Detect which cell encompasses the target text, then output its [X, Y] center coordinate. 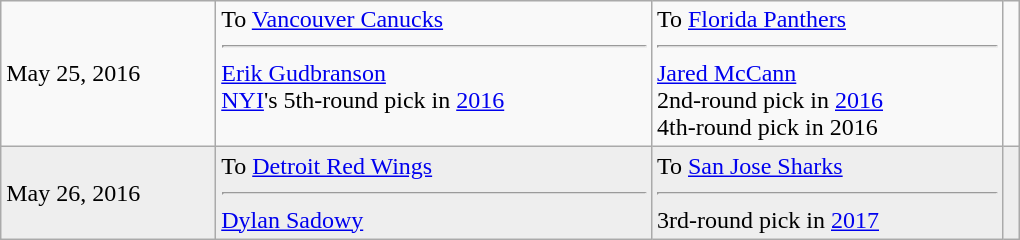
May 26, 2016 [108, 193]
To San Jose Sharks 3rd-round pick in 2017 [826, 193]
To Vancouver Canucks Erik GudbransonNYI's 5th-round pick in 2016 [434, 74]
May 25, 2016 [108, 74]
To Detroit Red Wings Dylan Sadowy [434, 193]
To Florida Panthers Jared McCann2nd-round pick in 20164th-round pick in 2016 [826, 74]
